Return [X, Y] of the center of cell containing provided text 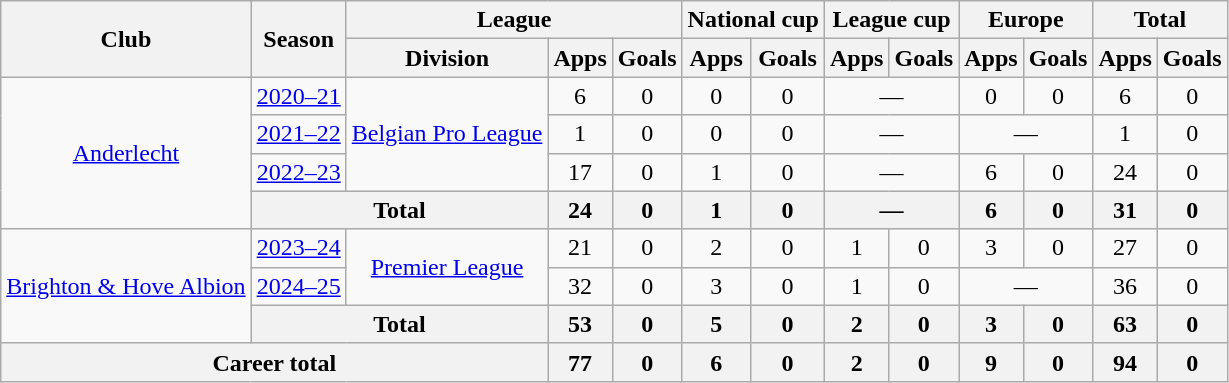
2022–23 [298, 172]
2024–25 [298, 286]
27 [1125, 248]
32 [580, 286]
Belgian Pro League [447, 134]
Europe [1026, 20]
League cup [892, 20]
Premier League [447, 267]
Career total [274, 362]
2020–21 [298, 96]
9 [991, 362]
League [514, 20]
21 [580, 248]
5 [716, 324]
31 [1125, 210]
53 [580, 324]
Anderlecht [126, 153]
36 [1125, 286]
94 [1125, 362]
17 [580, 172]
Brighton & Hove Albion [126, 286]
2023–24 [298, 248]
National cup [753, 20]
Season [298, 39]
Club [126, 39]
2021–22 [298, 134]
63 [1125, 324]
Division [447, 58]
77 [580, 362]
